Identify which cell holds the provided text, then report its (X, Y) central coordinate. 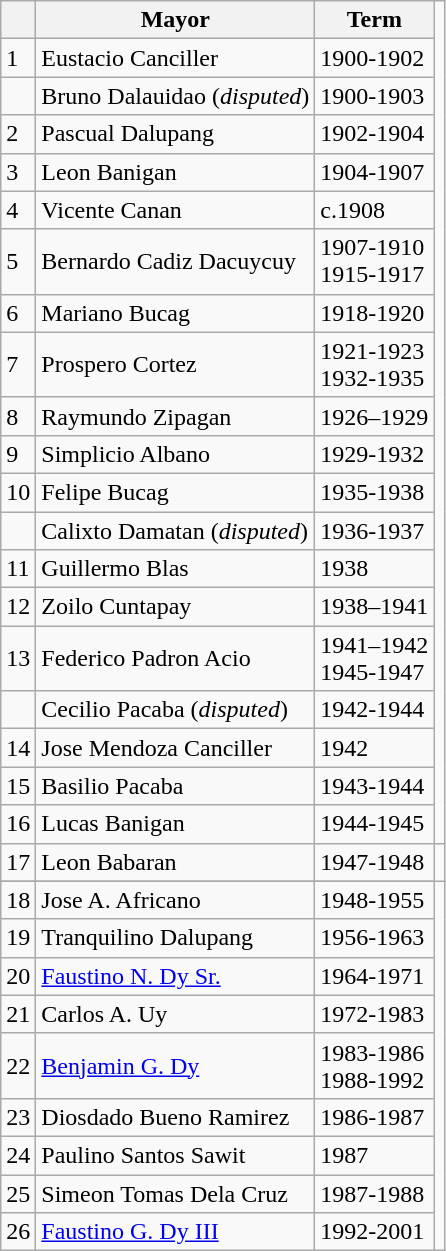
Simplicio Albano (176, 454)
Eustacio Canciller (176, 58)
Felipe Bucag (176, 492)
1921-19231932-1935 (374, 364)
1944-1945 (374, 824)
Faustino G. Dy III (176, 1232)
23 (18, 1117)
Federico Padron Acio (176, 658)
1938–1941 (374, 607)
1904-1907 (374, 172)
6 (18, 313)
Pascual Dalupang (176, 134)
1948-1955 (374, 900)
Carlos A. Uy (176, 1014)
Benjamin G. Dy (176, 1066)
1941–19421945-1947 (374, 658)
1935-1938 (374, 492)
8 (18, 416)
Paulino Santos Sawit (176, 1155)
21 (18, 1014)
1942 (374, 748)
1902-1904 (374, 134)
Jose Mendoza Canciller (176, 748)
1900-1903 (374, 96)
Jose A. Africano (176, 900)
1926–1929 (374, 416)
Vicente Canan (176, 210)
15 (18, 786)
c.1908 (374, 210)
20 (18, 976)
Prospero Cortez (176, 364)
Bruno Dalauidao (disputed) (176, 96)
1983-19861988-1992 (374, 1066)
1947-1948 (374, 862)
1907-19101915-1917 (374, 262)
Calixto Damatan (disputed) (176, 531)
10 (18, 492)
Term (374, 20)
Lucas Banigan (176, 824)
Raymundo Zipagan (176, 416)
11 (18, 569)
7 (18, 364)
1943-1944 (374, 786)
1992-2001 (374, 1232)
2 (18, 134)
13 (18, 658)
Faustino N. Dy Sr. (176, 976)
Guillermo Blas (176, 569)
22 (18, 1066)
Mayor (176, 20)
1 (18, 58)
1986-1987 (374, 1117)
Zoilo Cuntapay (176, 607)
1987 (374, 1155)
Basilio Pacaba (176, 786)
18 (18, 900)
1987-1988 (374, 1193)
5 (18, 262)
Leon Babaran (176, 862)
17 (18, 862)
1964-1971 (374, 976)
1936-1937 (374, 531)
25 (18, 1193)
9 (18, 454)
1929-1932 (374, 454)
1956-1963 (374, 938)
12 (18, 607)
1972-1983 (374, 1014)
26 (18, 1232)
19 (18, 938)
Simeon Tomas Dela Cruz (176, 1193)
Bernardo Cadiz Dacuycuy (176, 262)
Cecilio Pacaba (disputed) (176, 710)
Diosdado Bueno Ramirez (176, 1117)
3 (18, 172)
1900-1902 (374, 58)
1938 (374, 569)
Leon Banigan (176, 172)
1942-1944 (374, 710)
Mariano Bucag (176, 313)
Tranquilino Dalupang (176, 938)
24 (18, 1155)
4 (18, 210)
1918-1920 (374, 313)
16 (18, 824)
14 (18, 748)
